Locate the cell with the specified text and output its [X, Y] center coordinate. 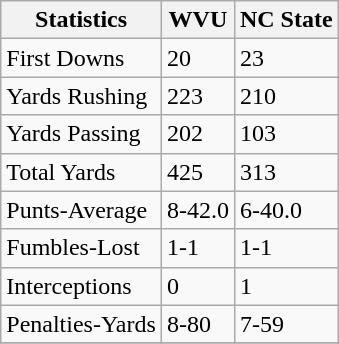
Penalties-Yards [82, 324]
6-40.0 [286, 210]
1 [286, 286]
Total Yards [82, 172]
313 [286, 172]
8-80 [198, 324]
Yards Passing [82, 134]
WVU [198, 20]
8-42.0 [198, 210]
Punts-Average [82, 210]
425 [198, 172]
NC State [286, 20]
First Downs [82, 58]
210 [286, 96]
Statistics [82, 20]
103 [286, 134]
202 [198, 134]
23 [286, 58]
223 [198, 96]
Interceptions [82, 286]
0 [198, 286]
Yards Rushing [82, 96]
7-59 [286, 324]
Fumbles-Lost [82, 248]
20 [198, 58]
